Pinpoint the cell where the given text exists, returning its (x, y) midpoint coordinate. 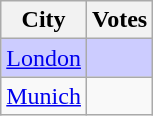
London (44, 58)
Votes (119, 20)
City (44, 20)
Munich (44, 96)
